Pinpoint the cell where the given text exists, returning its (x, y) midpoint coordinate. 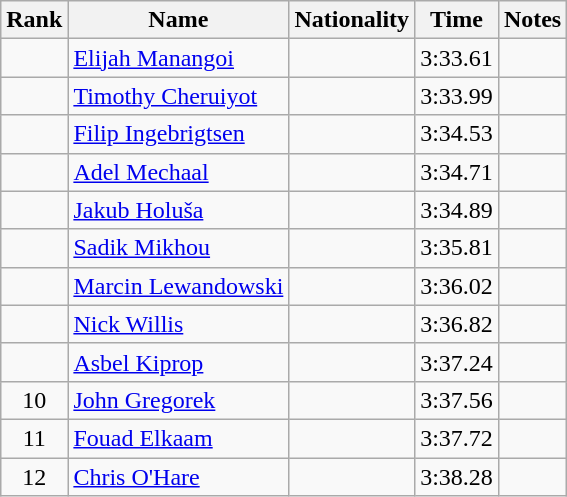
12 (34, 477)
Name (178, 20)
Fouad Elkaam (178, 438)
3:34.53 (457, 134)
3:37.24 (457, 362)
Asbel Kiprop (178, 362)
Rank (34, 20)
3:35.81 (457, 248)
3:38.28 (457, 477)
3:36.82 (457, 324)
Elijah Manangoi (178, 58)
3:37.72 (457, 438)
3:33.61 (457, 58)
3:37.56 (457, 400)
Adel Mechaal (178, 172)
Filip Ingebrigtsen (178, 134)
10 (34, 400)
Marcin Lewandowski (178, 286)
3:33.99 (457, 96)
Nick Willis (178, 324)
Time (457, 20)
Jakub Holuša (178, 210)
Nationality (352, 20)
11 (34, 438)
Chris O'Hare (178, 477)
3:36.02 (457, 286)
3:34.89 (457, 210)
Sadik Mikhou (178, 248)
3:34.71 (457, 172)
Notes (532, 20)
John Gregorek (178, 400)
Timothy Cheruiyot (178, 96)
